Output the (X, Y) coordinate of the center of the cell containing the given text.  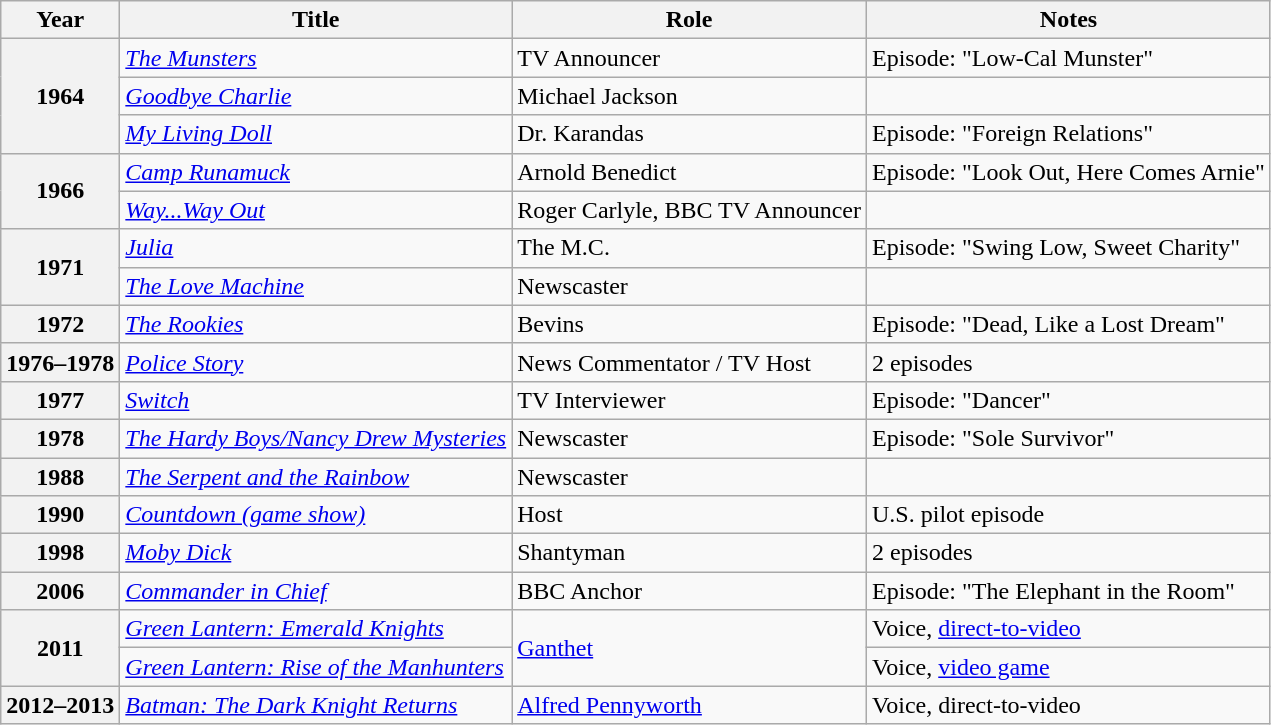
Alfred Pennyworth (690, 705)
My Living Doll (316, 134)
Episode: "Sole Survivor" (1069, 438)
1978 (60, 438)
The Serpent and the Rainbow (316, 477)
Episode: "Swing Low, Sweet Charity" (1069, 248)
2011 (60, 648)
Green Lantern: Rise of the Manhunters (316, 667)
Roger Carlyle, BBC TV Announcer (690, 210)
1990 (60, 515)
The M.C. (690, 248)
Countdown (game show) (316, 515)
Julia (316, 248)
Way...Way Out (316, 210)
Batman: The Dark Knight Returns (316, 705)
Switch (316, 400)
Notes (1069, 20)
TV Interviewer (690, 400)
Episode: "Low-Cal Munster" (1069, 58)
TV Announcer (690, 58)
1972 (60, 324)
Episode: "Dead, Like a Lost Dream" (1069, 324)
BBC Anchor (690, 591)
1998 (60, 553)
Role (690, 20)
1976–1978 (60, 362)
2012–2013 (60, 705)
1964 (60, 96)
Episode: "The Elephant in the Room" (1069, 591)
Title (316, 20)
Police Story (316, 362)
Moby Dick (316, 553)
1966 (60, 191)
Commander in Chief (316, 591)
Ganthet (690, 648)
News Commentator / TV Host (690, 362)
The Rookies (316, 324)
2006 (60, 591)
Dr. Karandas (690, 134)
Episode: "Look Out, Here Comes Arnie" (1069, 172)
The Munsters (316, 58)
The Hardy Boys/Nancy Drew Mysteries (316, 438)
Year (60, 20)
Host (690, 515)
The Love Machine (316, 286)
Camp Runamuck (316, 172)
1971 (60, 267)
Episode: "Foreign Relations" (1069, 134)
Bevins (690, 324)
Goodbye Charlie (316, 96)
Michael Jackson (690, 96)
Episode: "Dancer" (1069, 400)
1988 (60, 477)
Shantyman (690, 553)
Arnold Benedict (690, 172)
1977 (60, 400)
Voice, video game (1069, 667)
Green Lantern: Emerald Knights (316, 629)
U.S. pilot episode (1069, 515)
